Identify which cell holds the provided text, then report its (x, y) central coordinate. 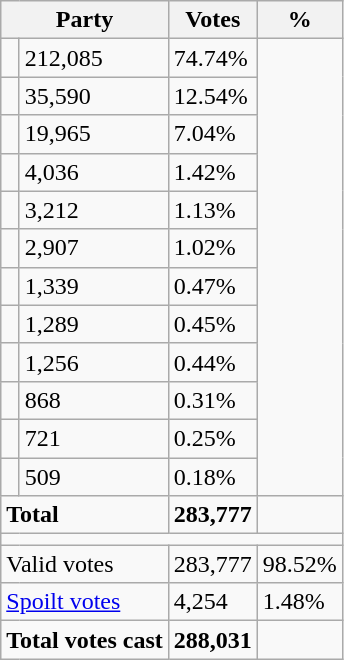
35,590 (94, 96)
Total votes cast (85, 640)
1.02% (212, 248)
74.74% (212, 58)
4,254 (212, 602)
0.25% (212, 438)
0.31% (212, 400)
Spoilt votes (85, 602)
4,036 (94, 172)
12.54% (212, 96)
7.04% (212, 134)
1.48% (300, 602)
868 (94, 400)
0.45% (212, 324)
1,256 (94, 362)
0.18% (212, 477)
Total (85, 515)
Valid votes (85, 564)
0.47% (212, 286)
1.42% (212, 172)
3,212 (94, 210)
Party (85, 20)
1,339 (94, 286)
% (300, 20)
0.44% (212, 362)
288,031 (212, 640)
1.13% (212, 210)
212,085 (94, 58)
19,965 (94, 134)
Votes (212, 20)
1,289 (94, 324)
98.52% (300, 564)
2,907 (94, 248)
721 (94, 438)
509 (94, 477)
